Scan for the cell matching the given text and deliver its [x, y] coordinate at center. 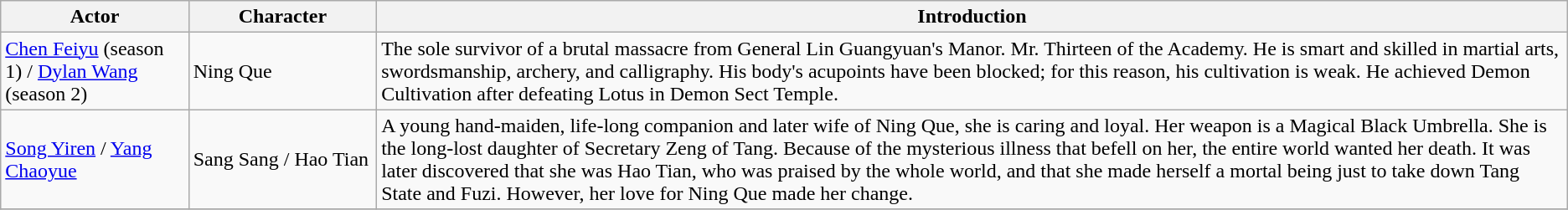
Chen Feiyu (season 1) / Dylan Wang (season 2) [95, 71]
Ning Que [282, 71]
Song Yiren / Yang Chaoyue [95, 159]
Actor [95, 17]
Sang Sang / Hao Tian [282, 159]
Introduction [972, 17]
Character [282, 17]
